Return the [X, Y] coordinate for the center point of the cell that contains the specified text.  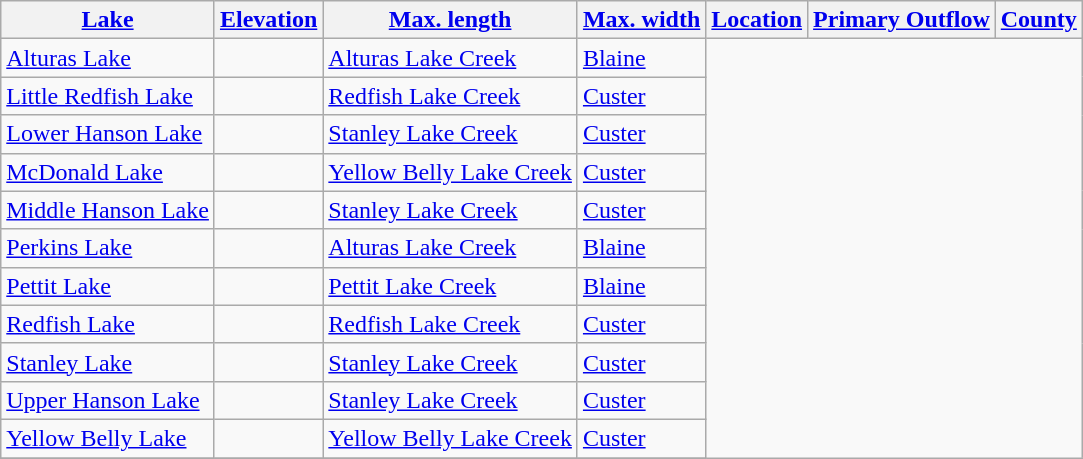
Pettit Lake Creek [450, 286]
Yellow Belly Lake [108, 438]
Lower Hanson Lake [108, 134]
Max. length [450, 20]
Upper Hanson Lake [108, 400]
Pettit Lake [108, 286]
Middle Hanson Lake [108, 210]
Elevation [268, 20]
Location [757, 20]
Max. width [641, 20]
McDonald Lake [108, 172]
Lake [108, 20]
County [1038, 20]
Stanley Lake [108, 362]
Perkins Lake [108, 248]
Primary Outflow [902, 20]
Redfish Lake [108, 324]
Little Redfish Lake [108, 96]
Alturas Lake [108, 58]
